Capture the cell that displays the provided text and extract its [x, y] central coordinate. 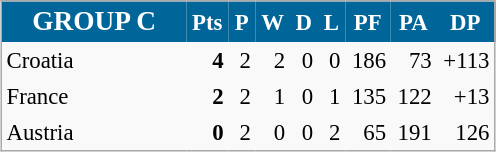
+113 [465, 60]
191 [414, 132]
4 [207, 60]
186 [368, 60]
W [272, 22]
126 [465, 132]
PA [414, 22]
D [304, 22]
DP [465, 22]
France [94, 96]
+13 [465, 96]
73 [414, 60]
Pts [207, 22]
PF [368, 22]
Austria [94, 132]
GROUP C [94, 22]
L [332, 22]
Croatia [94, 60]
P [242, 22]
65 [368, 132]
135 [368, 96]
122 [414, 96]
